Locate the cell with the specified text and output its (X, Y) center coordinate. 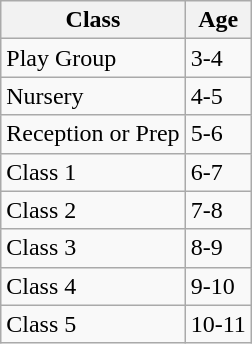
5-6 (218, 134)
9-10 (218, 286)
4-5 (218, 96)
Class 3 (93, 248)
3-4 (218, 58)
6-7 (218, 172)
8-9 (218, 248)
Class 4 (93, 286)
Class 1 (93, 172)
Class 2 (93, 210)
7-8 (218, 210)
Class 5 (93, 324)
Play Group (93, 58)
Age (218, 20)
Reception or Prep (93, 134)
Nursery (93, 96)
10-11 (218, 324)
Class (93, 20)
